Extract the (X, Y) coordinate from the center of the cell holding the provided text.  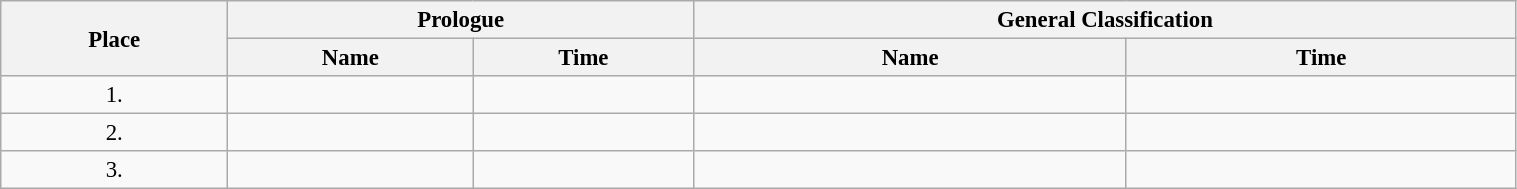
1. (114, 95)
2. (114, 133)
3. (114, 170)
General Classification (1105, 20)
Place (114, 38)
Prologue (461, 20)
